Return the (X, Y) coordinate for the center point of the cell that contains the specified text.  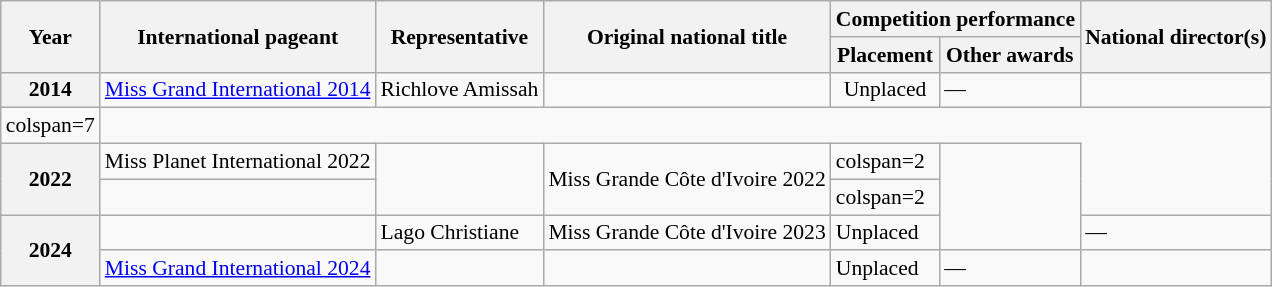
National director(s) (1176, 36)
2022 (50, 180)
Miss Grande Côte d'Ivoire 2023 (686, 233)
Original national title (686, 36)
Richlove Amissah (460, 90)
Miss Grand International 2014 (238, 90)
2024 (50, 250)
International pageant (238, 36)
Year (50, 36)
Lago Christiane (460, 233)
2014 (50, 90)
Placement (886, 55)
Miss Grand International 2024 (238, 269)
Other awards (1010, 55)
Miss Planet International 2022 (238, 162)
Competition performance (956, 19)
colspan=7 (50, 126)
Representative (460, 36)
Miss Grande Côte d'Ivoire 2022 (686, 180)
